Output the [X, Y] coordinate of the center of the cell containing the given text.  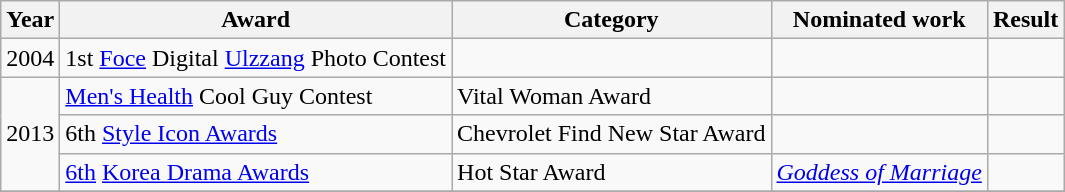
Hot Star Award [612, 172]
Nominated work [879, 20]
Award [256, 20]
2004 [30, 58]
Goddess of Marriage [879, 172]
6th Style Icon Awards [256, 134]
2013 [30, 134]
Men's Health Cool Guy Contest [256, 96]
1st Foce Digital Ulzzang Photo Contest [256, 58]
Year [30, 20]
Category [612, 20]
6th Korea Drama Awards [256, 172]
Result [1025, 20]
Vital Woman Award [612, 96]
Chevrolet Find New Star Award [612, 134]
